From the cell containing the given text, extract its center point as [X, Y] coordinate. 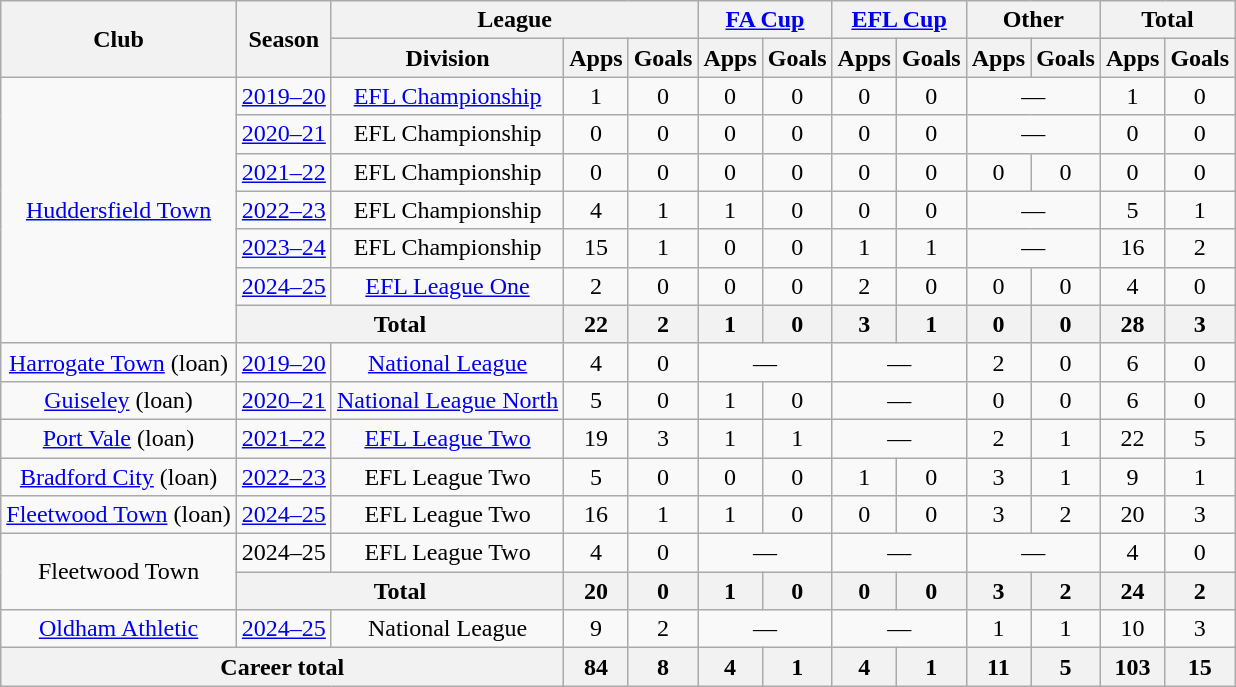
Guiseley (loan) [119, 400]
Fleetwood Town [119, 572]
10 [1132, 629]
FA Cup [765, 20]
Oldham Athletic [119, 629]
League [514, 20]
11 [998, 667]
28 [1132, 324]
Other [1033, 20]
2023–24 [284, 248]
Club [119, 39]
84 [596, 667]
Season [284, 39]
Career total [282, 667]
National League North [447, 400]
103 [1132, 667]
Fleetwood Town (loan) [119, 515]
Division [447, 58]
8 [663, 667]
24 [1132, 591]
Huddersfield Town [119, 210]
Port Vale (loan) [119, 438]
Bradford City (loan) [119, 477]
Harrogate Town (loan) [119, 362]
EFL League One [447, 286]
EFL Cup [899, 20]
19 [596, 438]
